Output the [x, y] coordinate of the center of the cell containing the given text.  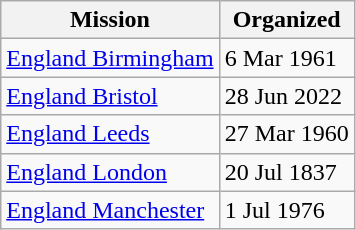
England London [110, 172]
Organized [286, 20]
28 Jun 2022 [286, 96]
England Bristol [110, 96]
20 Jul 1837 [286, 172]
1 Jul 1976 [286, 210]
27 Mar 1960 [286, 134]
England Leeds [110, 134]
Mission [110, 20]
England Manchester [110, 210]
England Birmingham [110, 58]
6 Mar 1961 [286, 58]
